Identify which cell holds the provided text, then report its [X, Y] central coordinate. 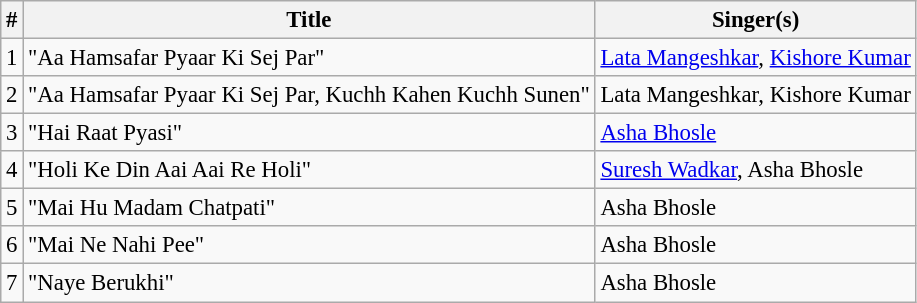
Suresh Wadkar, Asha Bhosle [756, 170]
"Aa Hamsafar Pyaar Ki Sej Par" [309, 58]
1 [12, 58]
"Aa Hamsafar Pyaar Ki Sej Par, Kuchh Kahen Kuchh Sunen" [309, 95]
"Mai Ne Nahi Pee" [309, 245]
6 [12, 245]
"Naye Berukhi" [309, 283]
7 [12, 283]
3 [12, 133]
"Hai Raat Pyasi" [309, 133]
"Mai Hu Madam Chatpati" [309, 208]
5 [12, 208]
4 [12, 170]
2 [12, 95]
Title [309, 20]
# [12, 20]
"Holi Ke Din Aai Aai Re Holi" [309, 170]
Singer(s) [756, 20]
